Determine the (X, Y) coordinate at the center of the cell enclosing the given text.  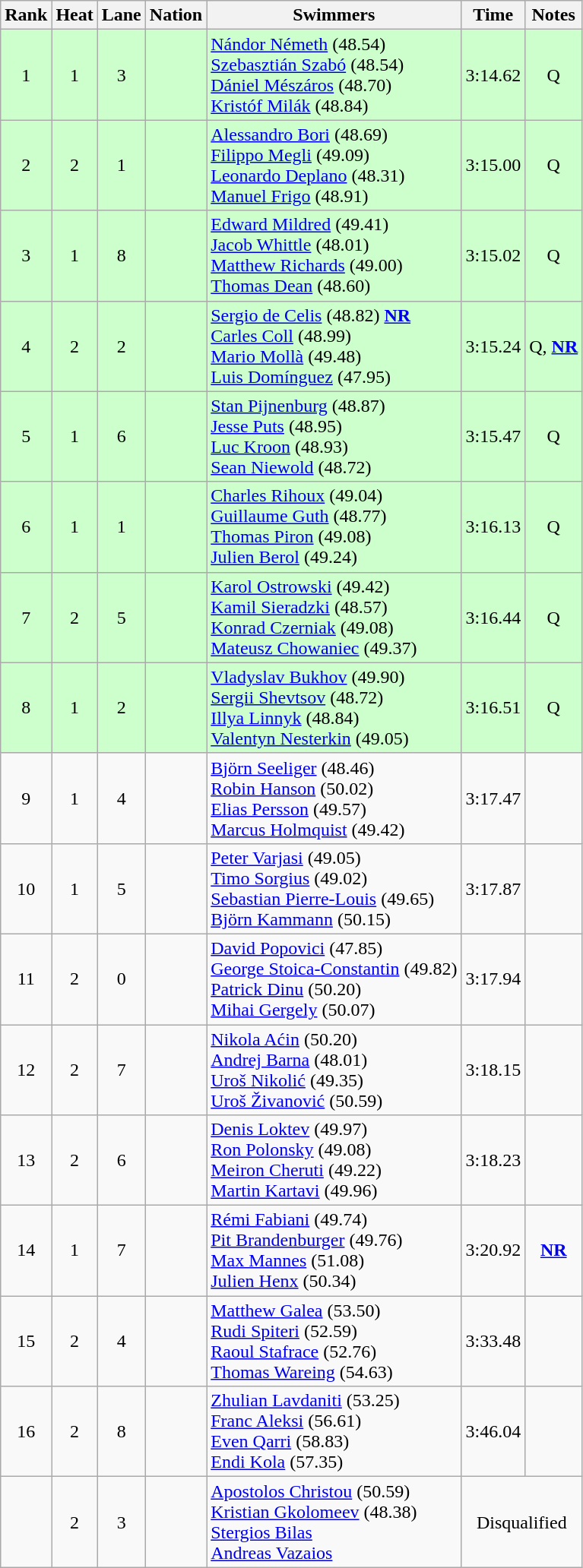
3:16.44 (493, 617)
3:18.15 (493, 1070)
Nándor Németh (48.54)Szebasztián Szabó (48.54)Dániel Mészáros (48.70)Kristóf Milák (48.84) (334, 74)
3:15.24 (493, 346)
3:33.48 (493, 1342)
Karol Ostrowski (49.42)Kamil Sieradzki (48.57)Konrad Czerniak (49.08)Mateusz Chowaniec (49.37) (334, 617)
3:17.47 (493, 798)
Denis Loktev (49.97)Ron Polonsky (49.08)Meiron Cheruti (49.22)Martin Kartavi (49.96) (334, 1161)
Notes (553, 15)
3:14.62 (493, 74)
12 (26, 1070)
Nikola Aćin (50.20)Andrej Barna (48.01)Uroš Nikolić (49.35)Uroš Živanović (50.59) (334, 1070)
10 (26, 889)
Q, NR (553, 346)
3:15.02 (493, 255)
Time (493, 15)
Apostolos Christou (50.59)Kristian Gkolomeev (48.38)Stergios BilasAndreas Vazaios (334, 1522)
Nation (176, 15)
Vladyslav Bukhov (49.90)Sergii Shevtsov (48.72)Illya Linnyk (48.84)Valentyn Nesterkin (49.05) (334, 708)
3:16.13 (493, 527)
3:16.51 (493, 708)
Sergio de Celis (48.82) NRCarles Coll (48.99)Mario Mollà (49.48)Luis Domínguez (47.95) (334, 346)
9 (26, 798)
0 (122, 978)
Heat (74, 15)
Stan Pijnenburg (48.87)Jesse Puts (48.95)Luc Kroon (48.93)Sean Niewold (48.72) (334, 436)
3:17.94 (493, 978)
11 (26, 978)
Edward Mildred (49.41)Jacob Whittle (48.01)Matthew Richards (49.00)Thomas Dean (48.60) (334, 255)
Charles Rihoux (49.04)Guillaume Guth (48.77)Thomas Piron (49.08)Julien Berol (49.24) (334, 527)
Peter Varjasi (49.05)Timo Sorgius (49.02)Sebastian Pierre-Louis (49.65)Björn Kammann (50.15) (334, 889)
3:15.00 (493, 166)
NR (553, 1250)
Swimmers (334, 15)
16 (26, 1431)
3:46.04 (493, 1431)
3:20.92 (493, 1250)
3:17.87 (493, 889)
Matthew Galea (53.50)Rudi Spiteri (52.59)Raoul Stafrace (52.76)Thomas Wareing (54.63) (334, 1342)
3:18.23 (493, 1161)
David Popovici (47.85)George Stoica-Constantin (49.82)Patrick Dinu (50.20)Mihai Gergely (50.07) (334, 978)
15 (26, 1342)
13 (26, 1161)
Lane (122, 15)
Rank (26, 15)
3:15.47 (493, 436)
Disqualified (521, 1522)
14 (26, 1250)
Alessandro Bori (48.69)Filippo Megli (49.09)Leonardo Deplano (48.31)Manuel Frigo (48.91) (334, 166)
Zhulian Lavdaniti (53.25)Franc Aleksi (56.61)Even Qarri (58.83)Endi Kola (57.35) (334, 1431)
Björn Seeliger (48.46)Robin Hanson (50.02)Elias Persson (49.57)Marcus Holmquist (49.42) (334, 798)
Rémi Fabiani (49.74)Pit Brandenburger (49.76)Max Mannes (51.08)Julien Henx (50.34) (334, 1250)
